Detect which cell encompasses the target text, then output its [x, y] center coordinate. 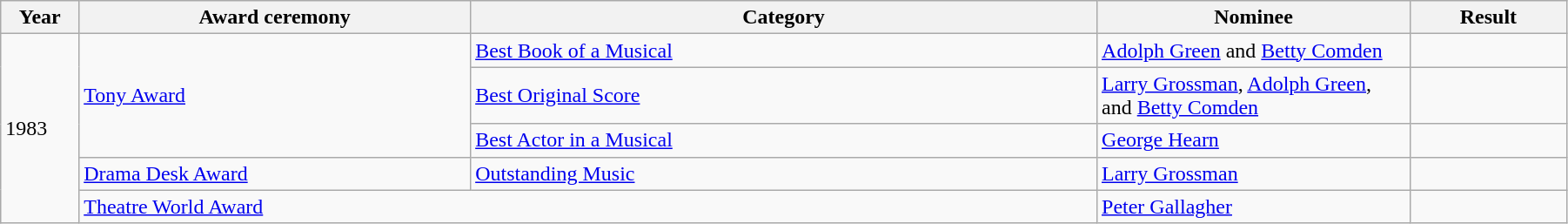
George Hearn [1254, 140]
Award ceremony [275, 17]
Outstanding Music [784, 173]
Best Actor in a Musical [784, 140]
Nominee [1254, 17]
Category [784, 17]
Peter Gallagher [1254, 207]
Tony Award [275, 96]
Best Original Score [784, 96]
1983 [40, 129]
Theatre World Award [588, 207]
Larry Grossman, Adolph Green, and Betty Comden [1254, 96]
Adolph Green and Betty Comden [1254, 51]
Larry Grossman [1254, 173]
Best Book of a Musical [784, 51]
Year [40, 17]
Drama Desk Award [275, 173]
Result [1488, 17]
